Find where the given text appears and provide that cell's center as [x, y] coordinate. 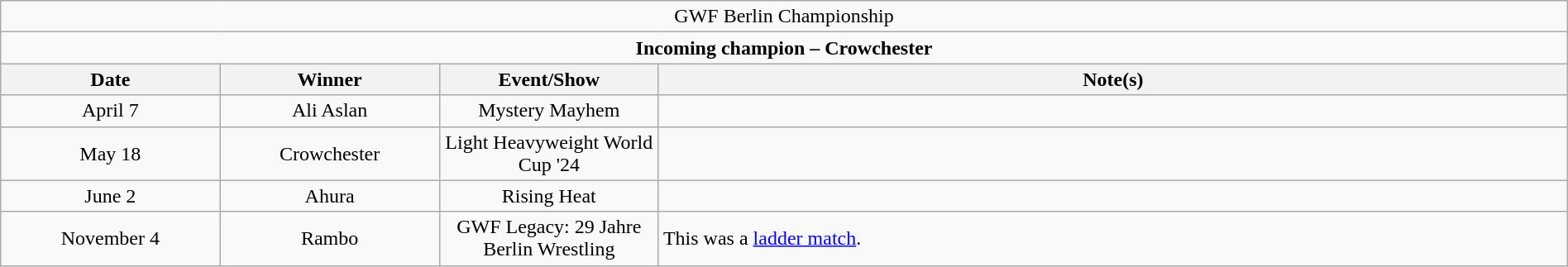
Rambo [329, 238]
November 4 [111, 238]
This was a ladder match. [1113, 238]
April 7 [111, 111]
Event/Show [549, 79]
May 18 [111, 154]
Crowchester [329, 154]
GWF Berlin Championship [784, 17]
Light Heavyweight World Cup '24 [549, 154]
Winner [329, 79]
Ahura [329, 196]
Date [111, 79]
Note(s) [1113, 79]
GWF Legacy: 29 Jahre Berlin Wrestling [549, 238]
Incoming champion – Crowchester [784, 48]
June 2 [111, 196]
Mystery Mayhem [549, 111]
Rising Heat [549, 196]
Ali Aslan [329, 111]
